Find where the given text appears and provide that cell's center as [x, y] coordinate. 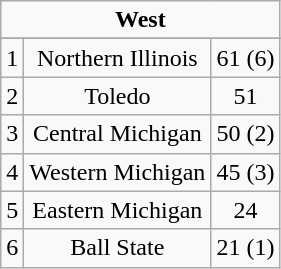
4 [12, 172]
3 [12, 134]
5 [12, 210]
6 [12, 248]
Western Michigan [118, 172]
21 (1) [246, 248]
Eastern Michigan [118, 210]
Northern Illinois [118, 58]
1 [12, 58]
Ball State [118, 248]
24 [246, 210]
West [140, 20]
Central Michigan [118, 134]
51 [246, 96]
45 (3) [246, 172]
Toledo [118, 96]
61 (6) [246, 58]
50 (2) [246, 134]
2 [12, 96]
